Extract the (x, y) coordinate from the center of the cell holding the provided text.  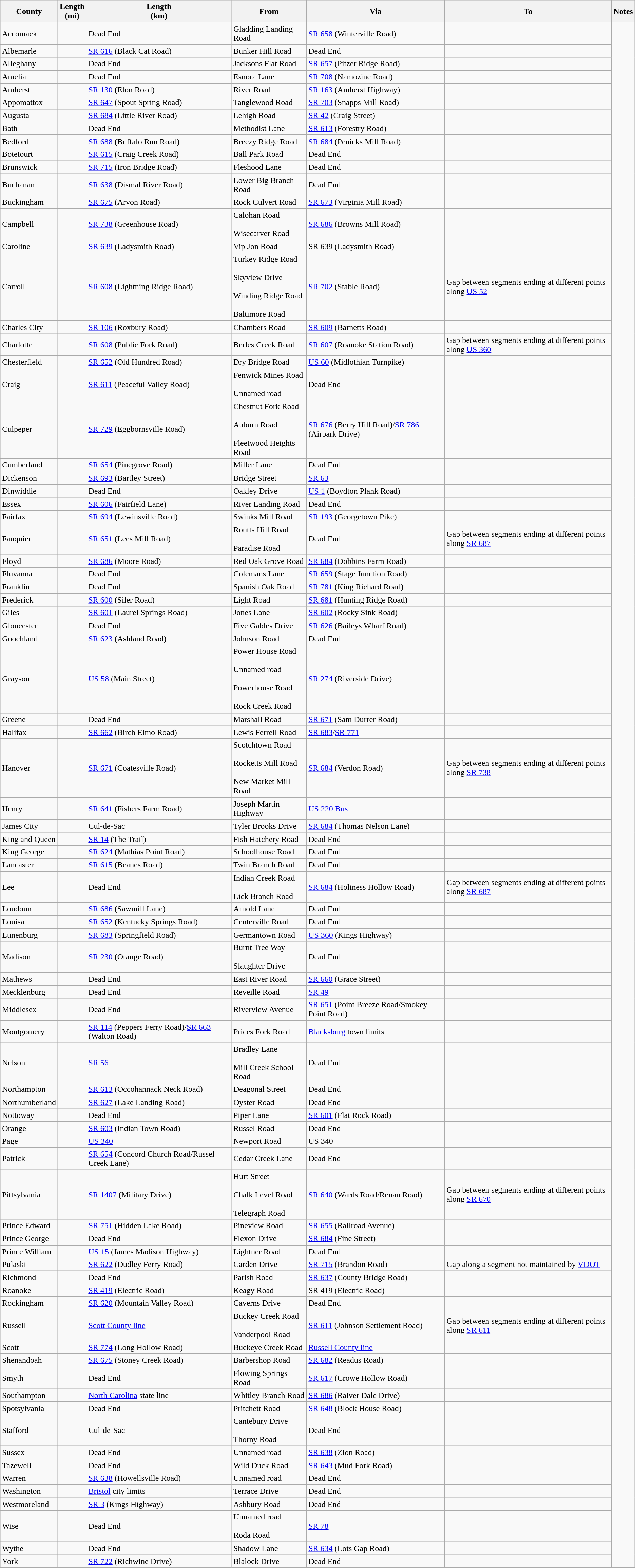
Campbell (29, 224)
Deagonal Street (269, 1089)
SR 688 (Buffalo Run Road) (159, 141)
Brunswick (29, 167)
SR 634 (Lots Gap Road) (376, 1548)
SR 230 (Orange Road) (159, 957)
SR 647 (Spout Spring Road) (159, 103)
Shadow Lane (269, 1548)
Hurt StreetChalk Level RoadTelegraph Road (269, 1195)
SR 658 (Winterville Road) (376, 33)
Keagy Road (269, 1290)
SR 611 (Johnson Settlement Road) (376, 1325)
Augusta (29, 115)
SR 163 (Amherst Highway) (376, 90)
Nottoway (29, 1115)
Flowing Springs Road (269, 1378)
SR 659 (Stage Junction Road) (376, 574)
Stafford (29, 1430)
Prince William (29, 1252)
Fish Hatchery Road (269, 839)
County (29, 12)
SR 684 (Little River Road) (159, 115)
Halifax (29, 732)
Buckeye Creek Road (269, 1347)
Centerville Road (269, 922)
James City (29, 826)
SR 14 (The Trail) (159, 839)
Dry Bridge Road (269, 362)
Colemans Lane (269, 574)
SR 651 (Point Breeze Road/Smokey Point Road) (376, 1010)
Gap along a segment not maintained by VDOT (528, 1265)
US 58 (Main Street) (159, 679)
Spanish Oak Road (269, 587)
Johnson Road (269, 639)
Power House RoadUnnamed roadPowerhouse RoadRock Creek Road (269, 679)
Mathews (29, 979)
Riverview Avenue (269, 1010)
Bunker Hill Road (269, 51)
SR 681 (Hunting Ridge Road) (376, 600)
SR 682 (Readus Road) (376, 1360)
SR 600 (Siler Road) (159, 600)
Amherst (29, 90)
SR 684 (Fine Street) (376, 1239)
Vip Jon Road (269, 246)
SR 662 (Birch Elmo Road) (159, 732)
Pulaski (29, 1265)
SR 774 (Long Hollow Road) (159, 1347)
Lower Big Branch Road (269, 185)
Terrace Drive (269, 1491)
Rockingham (29, 1303)
SR 729 (Eggbornsville Road) (159, 429)
Wythe (29, 1548)
SR 738 (Greenhouse Road) (159, 224)
SR 637 (County Bridge Road) (376, 1277)
US 220 Bus (376, 809)
SR 673 (Virginia Mill Road) (376, 202)
Amelia (29, 77)
Frederick (29, 600)
Gap between segments ending at different points along SR 738 (528, 768)
East River Road (269, 979)
Piper Lane (269, 1115)
Appomattox (29, 103)
SR 781 (King Richard Road) (376, 587)
King and Queen (29, 839)
SR 715 (Brandon Road) (376, 1265)
Arnold Lane (269, 909)
SR 686 (Sawmill Lane) (159, 909)
Prince Edward (29, 1226)
SR 606 (Fairfield Lane) (159, 504)
SR 601 (Laurel Springs Road) (159, 613)
US 15 (James Madison Highway) (159, 1252)
Mecklenburg (29, 992)
Length(mi) (72, 12)
Lewis Ferrell Road (269, 732)
Madison (29, 957)
SR 702 (Stable Road) (376, 287)
Schoolhouse Road (269, 852)
SR 3 (Kings Highway) (159, 1504)
Carden Drive (269, 1265)
Richmond (29, 1277)
Bedford (29, 141)
US 360 (Kings Highway) (376, 935)
Loudoun (29, 909)
SR 623 (Ashland Road) (159, 639)
Twin Branch Road (269, 865)
Fluvanna (29, 574)
Accomack (29, 33)
Scott (29, 1347)
SR 751 (Hidden Lake Road) (159, 1226)
Bradley LaneMill Creek School Road (269, 1063)
Lehigh Road (269, 115)
SR 78 (376, 1526)
Carroll (29, 287)
Shenandoah (29, 1360)
Grayson (29, 679)
SR 684 (Penicks Mill Road) (376, 141)
Parish Road (269, 1277)
SR 622 (Dudley Ferry Road) (159, 1265)
Alleghany (29, 64)
Fenwick Mines RoadUnnamed road (269, 384)
SR 1407 (Military Drive) (159, 1195)
Bath (29, 128)
Scotchtown RoadRocketts Mill RoadNew Market Mill Road (269, 768)
SR 683/SR 771 (376, 732)
Northumberland (29, 1102)
SR 638 (Dismal River Road) (159, 185)
SR 274 (Riverside Drive) (376, 679)
SR 671 (Coatesville Road) (159, 768)
Lancaster (29, 865)
SR 613 (Forestry Road) (376, 128)
Marshall Road (269, 719)
SR 657 (Pitzer Ridge Road) (376, 64)
Greene (29, 719)
River Road (269, 90)
Gladding Landing Road (269, 33)
Essex (29, 504)
SR 652 (Old Hundred Road) (159, 362)
Light Road (269, 600)
SR 56 (159, 1063)
SR 643 (Mud Fork Road) (376, 1465)
Jones Lane (269, 613)
SR 715 (Iron Bridge Road) (159, 167)
Botetourt (29, 154)
Calohan RoadWisecarver Road (269, 224)
Chambers Road (269, 327)
SR 603 (Indian Town Road) (159, 1128)
Spotsylvania (29, 1408)
Reveille Road (269, 992)
SR 615 (Beanes Road) (159, 865)
Prices Fork Road (269, 1031)
Oakley Drive (269, 491)
SR 624 (Mathias Point Road) (159, 852)
Gap between segments ending at different points along SR 670 (528, 1195)
SR 652 (Kentucky Springs Road) (159, 922)
Cedar Creek Lane (269, 1158)
Burnt Tree WaySlaughter Drive (269, 957)
Oyster Road (269, 1102)
SR 671 (Sam Durrer Road) (376, 719)
Ball Park Road (269, 154)
SR 648 (Block House Road) (376, 1408)
SR 609 (Barnetts Road) (376, 327)
Lee (29, 887)
SR 651 (Lees Mill Road) (159, 539)
SR 684 (Dobbins Farm Road) (376, 561)
Bristol city limits (159, 1491)
SR 684 (Thomas Nelson Lane) (376, 826)
Germantown Road (269, 935)
SR 654 (Pinegrove Road) (159, 465)
Pittsylvania (29, 1195)
Length(km) (159, 12)
SR 608 (Public Fork Road) (159, 345)
Page (29, 1141)
Five Gables Drive (269, 626)
SR 708 (Namozine Road) (376, 77)
SR 42 (Craig Street) (376, 115)
Giles (29, 613)
Notes (623, 12)
SR 686 (Moore Road) (159, 561)
Tyler Brooks Drive (269, 826)
Wise (29, 1526)
Floyd (29, 561)
Joseph Martin Highway (269, 809)
Berles Creek Road (269, 345)
Henry (29, 809)
Routts Hill RoadParadise Road (269, 539)
Pritchett Road (269, 1408)
Caroline (29, 246)
SR 616 (Black Cat Road) (159, 51)
Russel Road (269, 1128)
SR 638 (Howellsville Road) (159, 1478)
Chestnut Fork RoadAuburn RoadFleetwood Heights Road (269, 429)
SR 654 (Concord Church Road/Russel Creek Lane) (159, 1158)
Nelson (29, 1063)
Franklin (29, 587)
SR 601 (Flat Rock Road) (376, 1115)
Lunenburg (29, 935)
SR 684 (Verdon Road) (376, 768)
SR 641 (Fishers Farm Road) (159, 809)
SR 193 (Georgetown Pike) (376, 517)
Craig (29, 384)
SR 620 (Mountain Valley Road) (159, 1303)
Scott County line (159, 1325)
Buchanan (29, 185)
SR 693 (Bartley Street) (159, 478)
US 60 (Midlothian Turnpike) (376, 362)
SR 676 (Berry Hill Road)/SR 786 (Airpark Drive) (376, 429)
Roanoke (29, 1290)
SR 602 (Rocky Sink Road) (376, 613)
SR 626 (Baileys Wharf Road) (376, 626)
Russell (29, 1325)
SR 613 (Occohannack Neck Road) (159, 1089)
SR 617 (Crowe Hollow Road) (376, 1378)
Dickenson (29, 478)
Fairfax (29, 517)
Cantebury DriveThorny Road (269, 1430)
Buckingham (29, 202)
Culpeper (29, 429)
Charlotte (29, 345)
SR 608 (Lightning Ridge Road) (159, 287)
Wild Duck Road (269, 1465)
From (269, 12)
Newport Road (269, 1141)
Blacksburg town limits (376, 1031)
SR 615 (Craig Creek Road) (159, 154)
York (29, 1561)
Northampton (29, 1089)
SR 686 (Raiver Dale Drive) (376, 1395)
Flexon Drive (269, 1239)
Sussex (29, 1452)
Westmoreland (29, 1504)
Smyth (29, 1378)
SR 683 (Springfield Road) (159, 935)
Red Oak Grove Road (269, 561)
SR 722 (Richwine Drive) (159, 1561)
River Landing Road (269, 504)
Miller Lane (269, 465)
Charles City (29, 327)
Patrick (29, 1158)
Bridge Street (269, 478)
SR 106 (Roxbury Road) (159, 327)
Dinwiddie (29, 491)
King George (29, 852)
Gap between segments ending at different points along US 52 (528, 287)
Unnamed roadRoda Road (269, 1526)
North Carolina state line (159, 1395)
Washington (29, 1491)
Orange (29, 1128)
Ashbury Road (269, 1504)
Albemarle (29, 51)
Buckey Creek RoadVanderpool Road (269, 1325)
Gap between segments ending at different points along SR 611 (528, 1325)
Cumberland (29, 465)
SR 655 (Railroad Avenue) (376, 1226)
Methodist Lane (269, 128)
Prince George (29, 1239)
Indian Creek RoadLick Branch Road (269, 887)
Louisa (29, 922)
SR 607 (Roanoke Station Road) (376, 345)
Goochland (29, 639)
SR 703 (Snapps Mill Road) (376, 103)
Tanglewood Road (269, 103)
Rock Culvert Road (269, 202)
SR 640 (Wards Road/Renan Road) (376, 1195)
Middlesex (29, 1010)
Via (376, 12)
Russell County line (376, 1347)
SR 627 (Lake Landing Road) (159, 1102)
SR 675 (Stoney Creek Road) (159, 1360)
Whitley Branch Road (269, 1395)
Turkey Ridge RoadSkyview DriveWinding Ridge RoadBaltimore Road (269, 287)
Fauquier (29, 539)
Breezy Ridge Road (269, 141)
Pineview Road (269, 1226)
Tazewell (29, 1465)
Hanover (29, 768)
SR 49 (376, 992)
SR 638 (Zion Road) (376, 1452)
SR 130 (Elon Road) (159, 90)
SR 114 (Peppers Ferry Road)/SR 663 (Walton Road) (159, 1031)
SR 686 (Browns Mill Road) (376, 224)
Gloucester (29, 626)
Barbershop Road (269, 1360)
Blalock Drive (269, 1561)
Fleshood Lane (269, 167)
Gap between segments ending at different points along US 360 (528, 345)
Jacksons Flat Road (269, 64)
Chesterfield (29, 362)
Warren (29, 1478)
Montgomery (29, 1031)
SR 660 (Grace Street) (376, 979)
Lightner Road (269, 1252)
Caverns Drive (269, 1303)
SR 675 (Arvon Road) (159, 202)
To (528, 12)
SR 684 (Holiness Hollow Road) (376, 887)
US 1 (Boydton Plank Road) (376, 491)
SR 694 (Lewinsville Road) (159, 517)
Esnora Lane (269, 77)
Southampton (29, 1395)
SR 611 (Peaceful Valley Road) (159, 384)
SR 63 (376, 478)
Swinks Mill Road (269, 517)
